Locate the cell with the specified text and output its (X, Y) center coordinate. 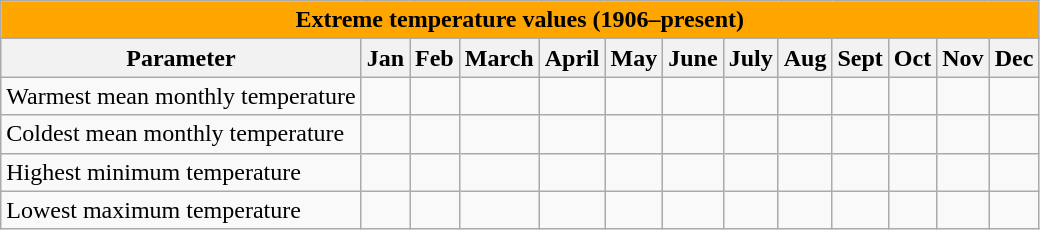
April (572, 58)
March (499, 58)
Feb (435, 58)
Highest minimum temperature (181, 172)
Aug (805, 58)
Dec (1014, 58)
Warmest mean monthly temperature (181, 96)
Nov (963, 58)
Oct (912, 58)
Parameter (181, 58)
Extreme temperature values (1906–present) (520, 20)
July (750, 58)
Sept (860, 58)
Lowest maximum temperature (181, 210)
May (634, 58)
June (693, 58)
Jan (385, 58)
Coldest mean monthly temperature (181, 134)
